Return [X, Y] of the center of cell containing provided text 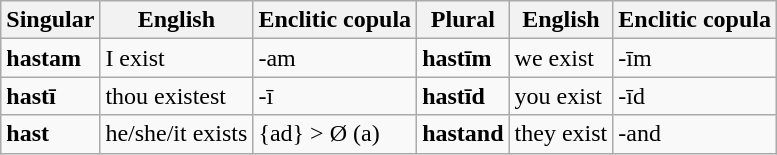
-am [335, 58]
I exist [176, 58]
hastīm [463, 58]
hastī [50, 96]
Plural [463, 20]
hastand [463, 134]
-īm [695, 58]
-ī [335, 96]
you exist [561, 96]
they exist [561, 134]
hast [50, 134]
-īd [695, 96]
Singular [50, 20]
-and [695, 134]
he/she/it exists [176, 134]
hastam [50, 58]
hastīd [463, 96]
we exist [561, 58]
thou existest [176, 96]
{ad} > Ø (a) [335, 134]
